Locate the cell with the specified text and output its [x, y] center coordinate. 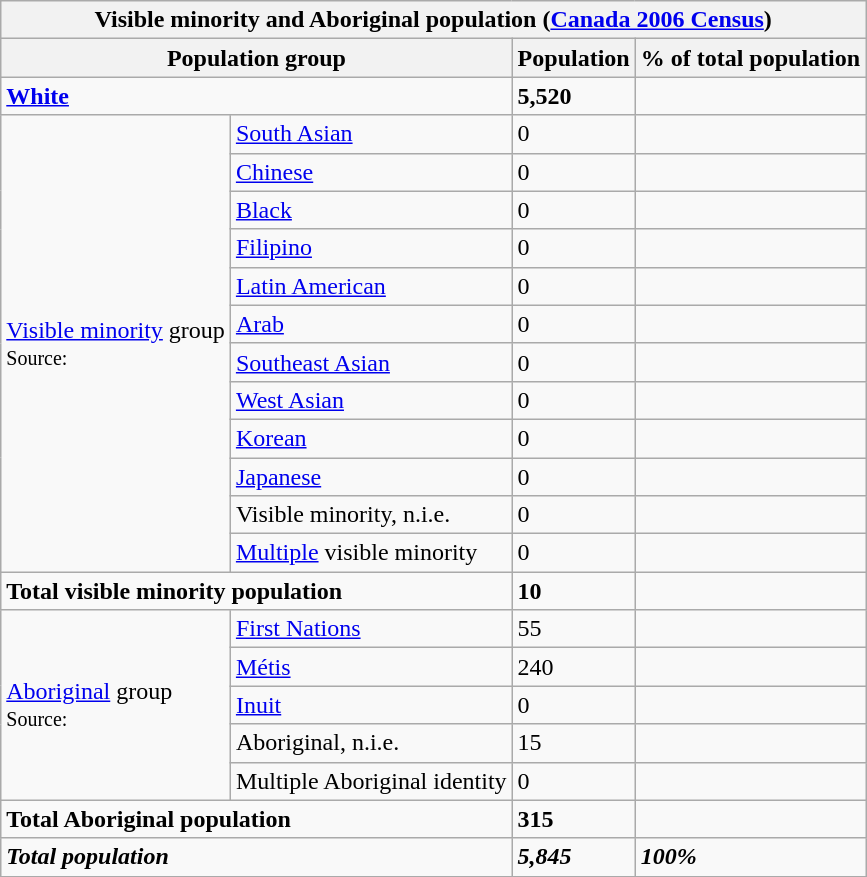
Aboriginal groupSource: [116, 705]
First Nations [371, 629]
15 [574, 743]
% of total population [750, 58]
Chinese [371, 172]
Southeast Asian [371, 362]
100% [750, 857]
Arab [371, 324]
55 [574, 629]
Multiple visible minority [371, 553]
Population group [256, 58]
West Asian [371, 400]
Inuit [371, 705]
Total population [256, 857]
5,520 [574, 96]
Black [371, 210]
Total Aboriginal population [256, 819]
Visible minority groupSource: [116, 344]
10 [574, 591]
Visible minority and Aboriginal population (Canada 2006 Census) [434, 20]
Aboriginal, n.i.e. [371, 743]
Filipino [371, 248]
White [256, 96]
Japanese [371, 477]
5,845 [574, 857]
Latin American [371, 286]
Population [574, 58]
Korean [371, 438]
240 [574, 667]
South Asian [371, 134]
Multiple Aboriginal identity [371, 781]
Métis [371, 667]
Visible minority, n.i.e. [371, 515]
Total visible minority population [256, 591]
315 [574, 819]
